Return the (x, y) coordinate for the center point of the cell that contains the specified text.  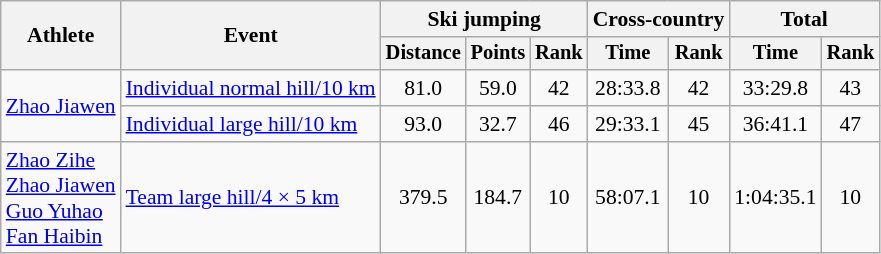
Cross-country (659, 19)
379.5 (424, 198)
58:07.1 (628, 198)
47 (851, 124)
33:29.8 (775, 88)
29:33.1 (628, 124)
59.0 (498, 88)
1:04:35.1 (775, 198)
45 (698, 124)
93.0 (424, 124)
Team large hill/4 × 5 km (251, 198)
32.7 (498, 124)
Individual large hill/10 km (251, 124)
Ski jumping (484, 19)
Points (498, 54)
Individual normal hill/10 km (251, 88)
36:41.1 (775, 124)
46 (559, 124)
Distance (424, 54)
Zhao Jiawen (61, 106)
184.7 (498, 198)
81.0 (424, 88)
43 (851, 88)
Athlete (61, 36)
Zhao ZiheZhao JiawenGuo YuhaoFan Haibin (61, 198)
28:33.8 (628, 88)
Event (251, 36)
Total (804, 19)
